From the cell containing the given text, extract its center point as [X, Y] coordinate. 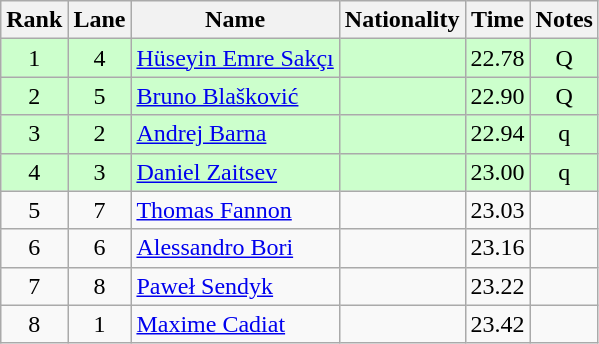
Daniel Zaitsev [235, 172]
Time [498, 20]
Thomas Fannon [235, 210]
Paweł Sendyk [235, 286]
Andrej Barna [235, 134]
Name [235, 20]
Hüseyin Emre Sakçı [235, 58]
22.78 [498, 58]
22.94 [498, 134]
23.42 [498, 324]
23.03 [498, 210]
Notes [564, 20]
Lane [100, 20]
23.22 [498, 286]
23.00 [498, 172]
Maxime Cadiat [235, 324]
Bruno Blašković [235, 96]
Nationality [402, 20]
Rank [34, 20]
22.90 [498, 96]
23.16 [498, 248]
Alessandro Bori [235, 248]
